Find where the given text appears and provide that cell's center as (x, y) coordinate. 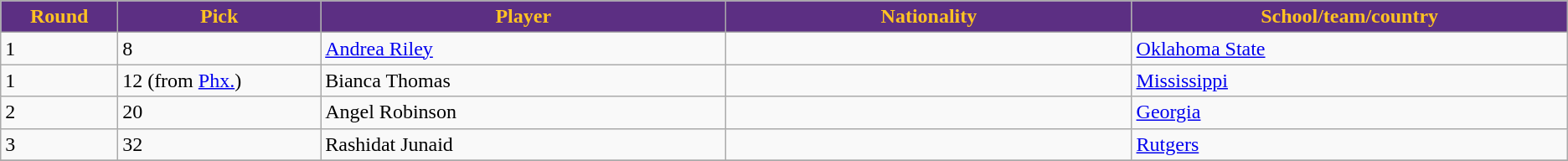
32 (219, 144)
Rashidat Junaid (524, 144)
Andrea Riley (524, 49)
8 (219, 49)
2 (59, 112)
Georgia (1349, 112)
Nationality (929, 17)
12 (from Phx.) (219, 80)
Round (59, 17)
Angel Robinson (524, 112)
Mississippi (1349, 80)
Rutgers (1349, 144)
Oklahoma State (1349, 49)
School/team/country (1349, 17)
Pick (219, 17)
Player (524, 17)
20 (219, 112)
Bianca Thomas (524, 80)
3 (59, 144)
